Find where the given text appears and provide that cell's center as [X, Y] coordinate. 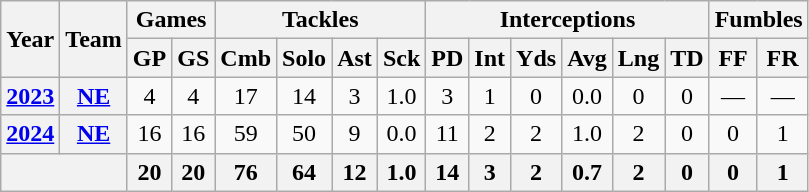
Avg [588, 58]
GS [194, 58]
Interceptions [568, 20]
0.7 [588, 172]
59 [246, 134]
FR [782, 58]
2023 [30, 96]
Team [94, 39]
11 [448, 134]
GP [149, 58]
Yds [536, 58]
2024 [30, 134]
76 [246, 172]
17 [246, 96]
Fumbles [758, 20]
12 [355, 172]
Ast [355, 58]
9 [355, 134]
Games [170, 20]
Tackles [320, 20]
64 [304, 172]
Lng [638, 58]
Year [30, 39]
PD [448, 58]
Int [490, 58]
Cmb [246, 58]
FF [733, 58]
TD [687, 58]
50 [304, 134]
Solo [304, 58]
Sck [401, 58]
